Scan for the cell matching the given text and deliver its [x, y] coordinate at center. 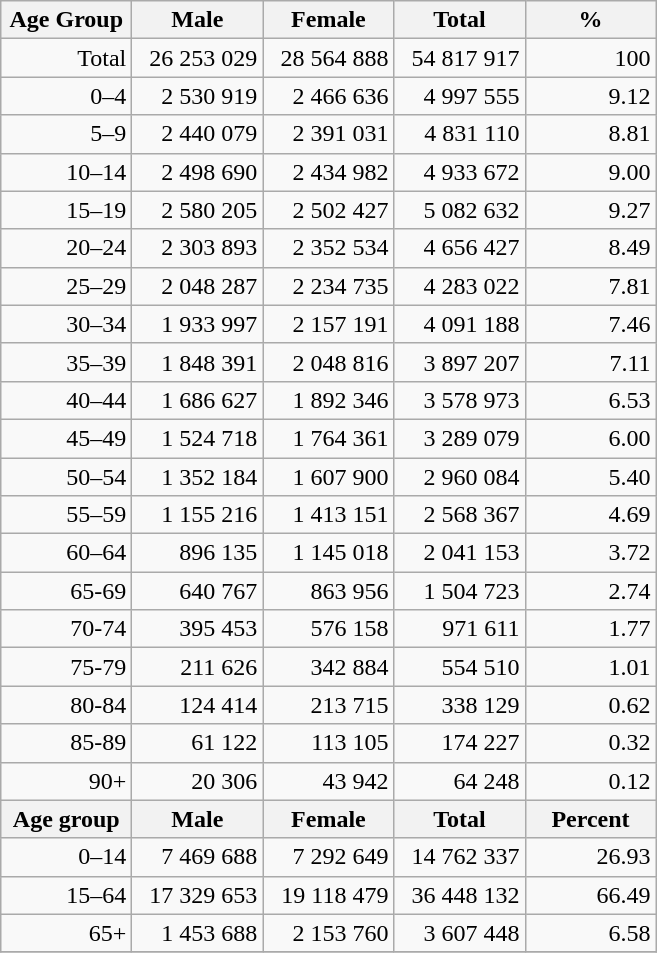
100 [590, 58]
2 498 690 [198, 172]
% [590, 20]
45–49 [66, 438]
7.81 [590, 286]
6.53 [590, 400]
342 884 [328, 667]
896 135 [198, 553]
6.58 [590, 933]
2 434 982 [328, 172]
26 253 029 [198, 58]
2 960 084 [460, 477]
75-79 [66, 667]
174 227 [460, 743]
7 292 649 [328, 857]
35–39 [66, 362]
2 352 534 [328, 248]
Age group [66, 819]
2 048 287 [198, 286]
7 469 688 [198, 857]
4 283 022 [460, 286]
25–29 [66, 286]
2 234 735 [328, 286]
2 303 893 [198, 248]
1 933 997 [198, 324]
2 568 367 [460, 515]
9.00 [590, 172]
20–24 [66, 248]
2 391 031 [328, 134]
0–14 [66, 857]
85-89 [66, 743]
28 564 888 [328, 58]
Age Group [66, 20]
4 091 188 [460, 324]
3 578 973 [460, 400]
9.12 [590, 96]
90+ [66, 781]
9.27 [590, 210]
1 524 718 [198, 438]
3 607 448 [460, 933]
8.81 [590, 134]
1 848 391 [198, 362]
1 892 346 [328, 400]
19 118 479 [328, 895]
8.49 [590, 248]
3 289 079 [460, 438]
14 762 337 [460, 857]
4.69 [590, 515]
70-74 [66, 629]
0.62 [590, 705]
15–19 [66, 210]
60–64 [66, 553]
2 440 079 [198, 134]
4 997 555 [460, 96]
2 530 919 [198, 96]
640 767 [198, 591]
61 122 [198, 743]
2 157 191 [328, 324]
5–9 [66, 134]
43 942 [328, 781]
5 082 632 [460, 210]
4 656 427 [460, 248]
1 453 688 [198, 933]
1 764 361 [328, 438]
65+ [66, 933]
66.49 [590, 895]
2 048 816 [328, 362]
1 686 627 [198, 400]
0.12 [590, 781]
124 414 [198, 705]
15–64 [66, 895]
213 715 [328, 705]
554 510 [460, 667]
80-84 [66, 705]
55–59 [66, 515]
54 817 917 [460, 58]
40–44 [66, 400]
2 153 760 [328, 933]
1 504 723 [460, 591]
64 248 [460, 781]
338 129 [460, 705]
576 158 [328, 629]
863 956 [328, 591]
3 897 207 [460, 362]
50–54 [66, 477]
65-69 [66, 591]
2 502 427 [328, 210]
113 105 [328, 743]
17 329 653 [198, 895]
2.74 [590, 591]
5.40 [590, 477]
1 155 216 [198, 515]
1 145 018 [328, 553]
20 306 [198, 781]
0–4 [66, 96]
4 831 110 [460, 134]
2 466 636 [328, 96]
30–34 [66, 324]
7.11 [590, 362]
1 413 151 [328, 515]
1.77 [590, 629]
2 041 153 [460, 553]
211 626 [198, 667]
7.46 [590, 324]
1 607 900 [328, 477]
3.72 [590, 553]
26.93 [590, 857]
4 933 672 [460, 172]
Percent [590, 819]
36 448 132 [460, 895]
0.32 [590, 743]
395 453 [198, 629]
971 611 [460, 629]
10–14 [66, 172]
1 352 184 [198, 477]
2 580 205 [198, 210]
1.01 [590, 667]
6.00 [590, 438]
